Scan for the cell matching the given text and deliver its [X, Y] coordinate at center. 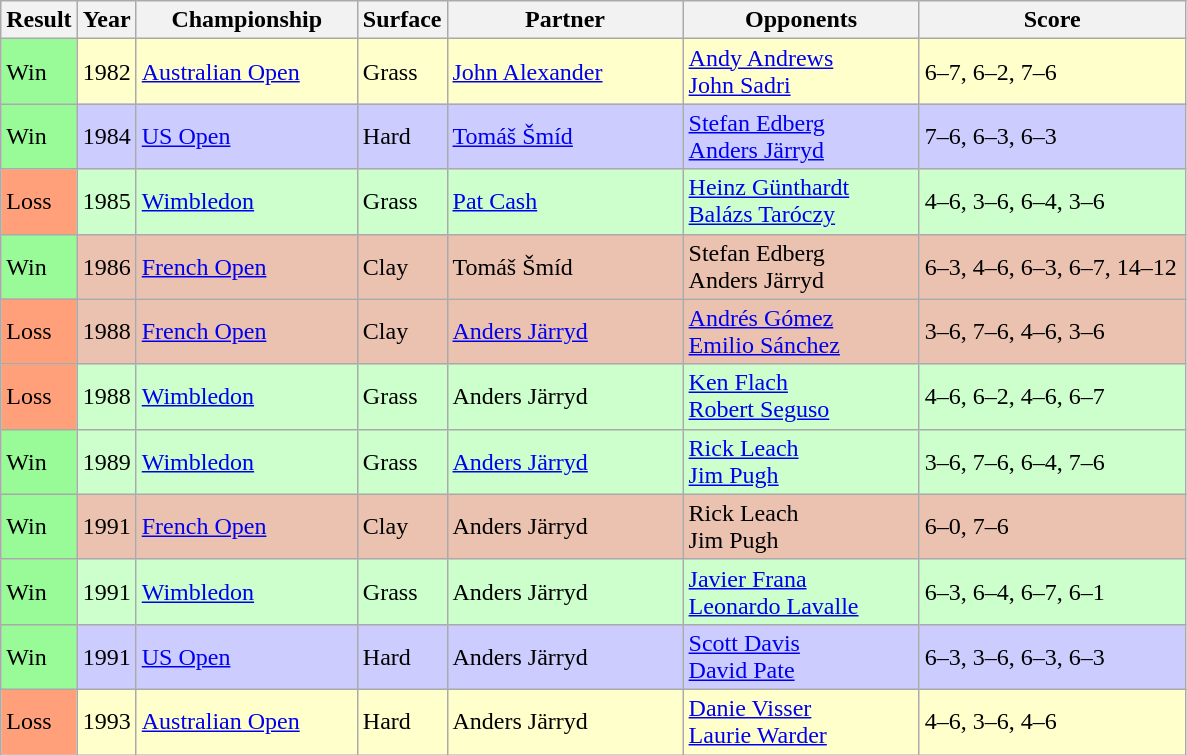
1993 [106, 722]
Javier Frana Leonardo Lavalle [801, 592]
6–7, 6–2, 7–6 [1052, 72]
Scott Davis David Pate [801, 656]
Year [106, 20]
4–6, 6–2, 4–6, 6–7 [1052, 396]
1984 [106, 136]
7–6, 6–3, 6–3 [1052, 136]
1982 [106, 72]
Danie Visser Laurie Warder [801, 722]
Score [1052, 20]
John Alexander [565, 72]
Championship [246, 20]
4–6, 3–6, 6–4, 3–6 [1052, 202]
Andy Andrews John Sadri [801, 72]
3–6, 7–6, 6–4, 7–6 [1052, 462]
Ken Flach Robert Seguso [801, 396]
1985 [106, 202]
6–0, 7–6 [1052, 526]
Result [39, 20]
4–6, 3–6, 4–6 [1052, 722]
1989 [106, 462]
Partner [565, 20]
Opponents [801, 20]
Pat Cash [565, 202]
1986 [106, 266]
Andrés Gómez Emilio Sánchez [801, 332]
6–3, 3–6, 6–3, 6–3 [1052, 656]
Surface [402, 20]
6–3, 4–6, 6–3, 6–7, 14–12 [1052, 266]
Heinz Günthardt Balázs Taróczy [801, 202]
3–6, 7–6, 4–6, 3–6 [1052, 332]
6–3, 6–4, 6–7, 6–1 [1052, 592]
